Scan for the cell matching the given text and deliver its (x, y) coordinate at center. 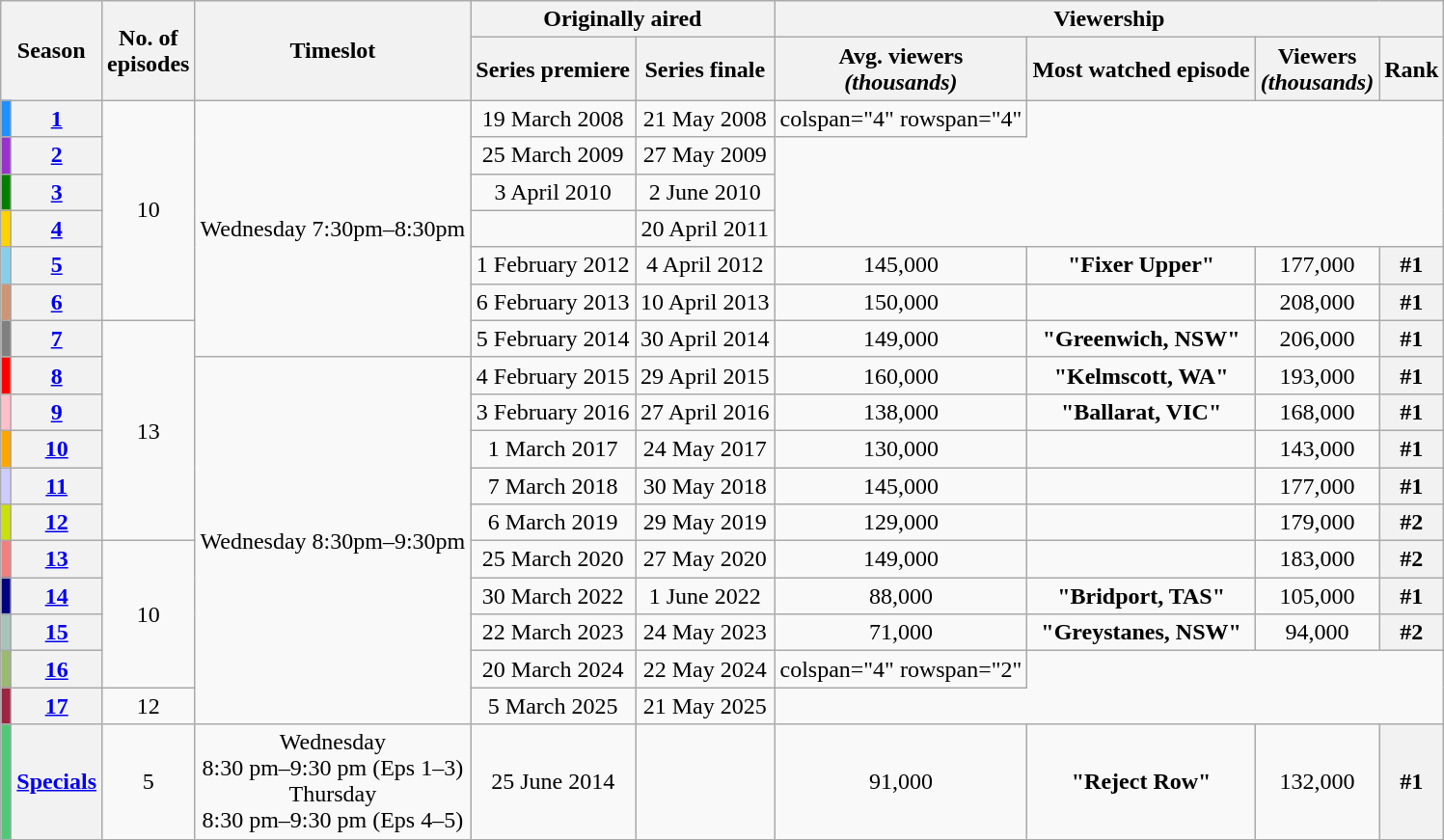
21 May 2025 (705, 706)
3 February 2016 (554, 412)
138,000 (901, 412)
7 (57, 339)
colspan="4" rowspan="4" (901, 119)
4 (57, 229)
3 April 2010 (554, 192)
143,000 (1317, 448)
29 April 2015 (705, 375)
24 May 2023 (705, 633)
30 April 2014 (705, 339)
14 (57, 596)
27 April 2016 (705, 412)
Wednesday8:30 pm–9:30 pm (Eps 1–3)Thursday8:30 pm–9:30 pm (Eps 4–5) (333, 781)
5 March 2025 (554, 706)
25 March 2020 (554, 559)
29 May 2019 (705, 523)
183,000 (1317, 559)
"Greystanes, NSW" (1141, 633)
16 (57, 669)
5 February 2014 (554, 339)
Wednesday 7:30pm–8:30pm (333, 229)
19 March 2008 (554, 119)
17 (57, 706)
Wednesday 8:30pm–9:30pm (333, 540)
"Reject Row" (1141, 781)
Rank (1412, 69)
Timeslot (333, 50)
9 (57, 412)
22 May 2024 (705, 669)
6 (57, 302)
10 April 2013 (705, 302)
colspan="4" rowspan="2" (901, 669)
132,000 (1317, 781)
206,000 (1317, 339)
129,000 (901, 523)
Specials (57, 781)
105,000 (1317, 596)
25 June 2014 (554, 781)
30 May 2018 (705, 485)
25 March 2009 (554, 155)
Series finale (705, 69)
1 (57, 119)
160,000 (901, 375)
2 (57, 155)
Viewership (1109, 19)
4 April 2012 (705, 265)
Series premiere (554, 69)
No. ofepisodes (149, 50)
27 May 2020 (705, 559)
150,000 (901, 302)
6 March 2019 (554, 523)
193,000 (1317, 375)
11 (57, 485)
"Kelmscott, WA" (1141, 375)
21 May 2008 (705, 119)
20 April 2011 (705, 229)
1 June 2022 (705, 596)
24 May 2017 (705, 448)
Season (52, 50)
"Greenwich, NSW" (1141, 339)
3 (57, 192)
4 February 2015 (554, 375)
22 March 2023 (554, 633)
15 (57, 633)
7 March 2018 (554, 485)
20 March 2024 (554, 669)
Originally aired (623, 19)
Most watched episode (1141, 69)
1 February 2012 (554, 265)
91,000 (901, 781)
"Ballarat, VIC" (1141, 412)
27 May 2009 (705, 155)
71,000 (901, 633)
130,000 (901, 448)
8 (57, 375)
88,000 (901, 596)
6 February 2013 (554, 302)
94,000 (1317, 633)
30 March 2022 (554, 596)
168,000 (1317, 412)
179,000 (1317, 523)
208,000 (1317, 302)
Avg. viewers(thousands) (901, 69)
1 March 2017 (554, 448)
"Fixer Upper" (1141, 265)
"Bridport, TAS" (1141, 596)
Viewers(thousands) (1317, 69)
2 June 2010 (705, 192)
